Find where the given text appears and provide that cell's center as [x, y] coordinate. 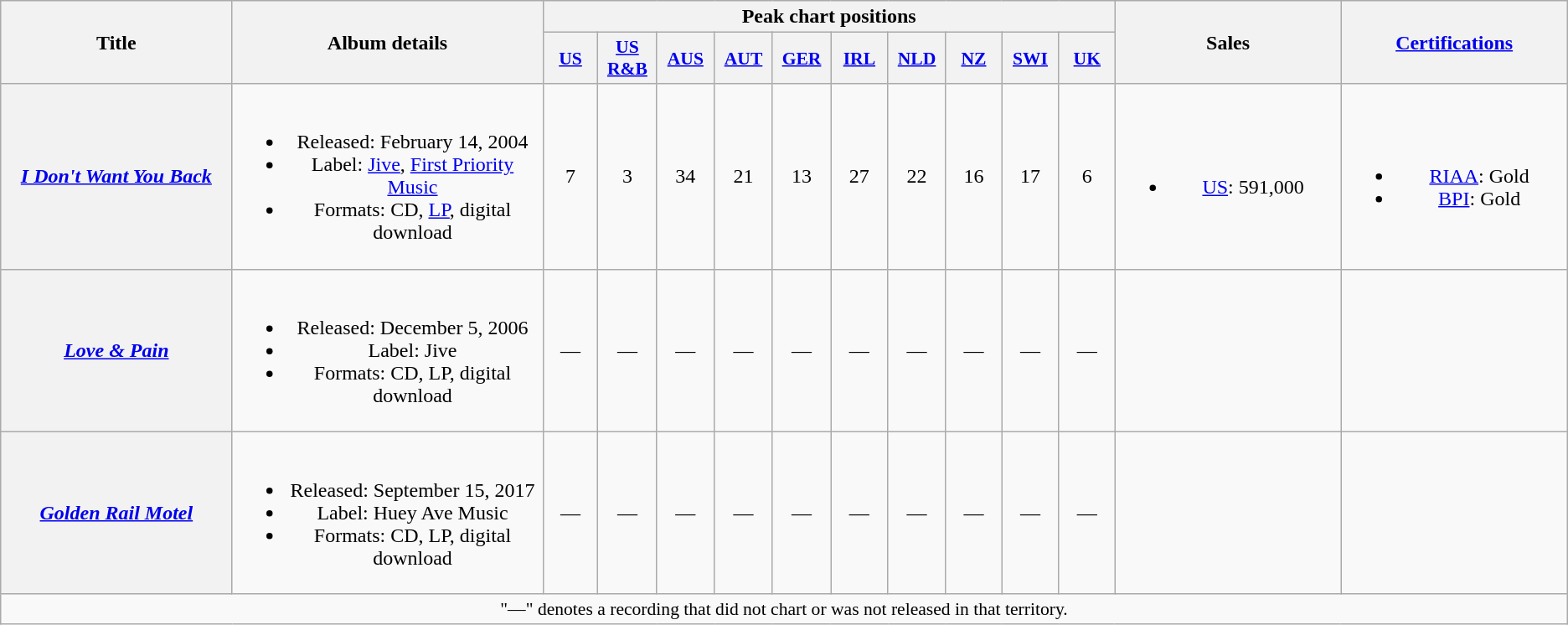
7 [570, 176]
Released: September 15, 2017Label: Huey Ave MusicFormats: CD, LP, digital download [387, 513]
RIAA: GoldBPI: Gold [1454, 176]
NZ [973, 59]
34 [685, 176]
Golden Rail Motel [116, 513]
USR&B [627, 59]
US [570, 59]
Love & Pain [116, 350]
Album details [387, 42]
US: 591,000 [1228, 176]
Released: February 14, 2004Label: Jive, First Priority MusicFormats: CD, LP, digital download [387, 176]
I Don't Want You Back [116, 176]
Title [116, 42]
21 [744, 176]
SWI [1030, 59]
Sales [1228, 42]
GER [802, 59]
AUS [685, 59]
22 [916, 176]
IRL [859, 59]
NLD [916, 59]
16 [973, 176]
AUT [744, 59]
13 [802, 176]
"—" denotes a recording that did not chart or was not released in that territory. [784, 609]
Certifications [1454, 42]
17 [1030, 176]
Peak chart positions [829, 17]
Released: December 5, 2006Label: JiveFormats: CD, LP, digital download [387, 350]
UK [1087, 59]
3 [627, 176]
6 [1087, 176]
27 [859, 176]
